Determine the (X, Y) coordinate at the center of the cell enclosing the given text.  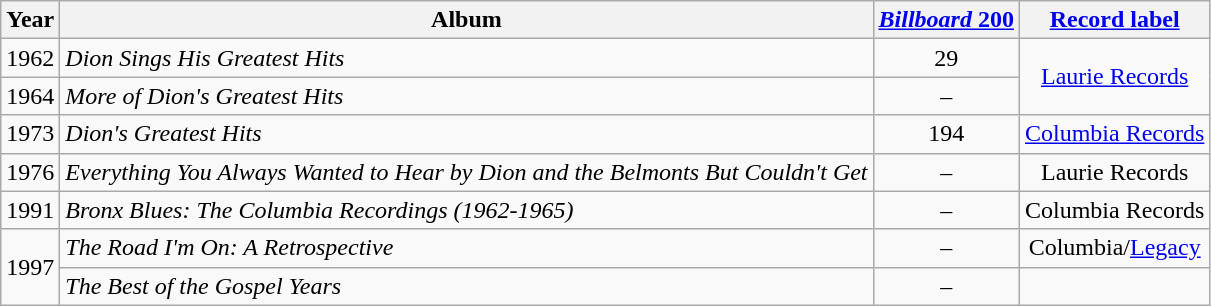
The Road I'm On: A Retrospective (466, 248)
29 (946, 58)
Bronx Blues: The Columbia Recordings (1962-1965) (466, 210)
Dion Sings His Greatest Hits (466, 58)
The Best of the Gospel Years (466, 286)
194 (946, 134)
Record label (1114, 20)
1991 (30, 210)
More of Dion's Greatest Hits (466, 96)
1976 (30, 172)
Album (466, 20)
1973 (30, 134)
1964 (30, 96)
Dion's Greatest Hits (466, 134)
1997 (30, 267)
Columbia/Legacy (1114, 248)
1962 (30, 58)
Everything You Always Wanted to Hear by Dion and the Belmonts But Couldn't Get (466, 172)
Year (30, 20)
Billboard 200 (946, 20)
